Locate the cell with the specified text and output its [x, y] center coordinate. 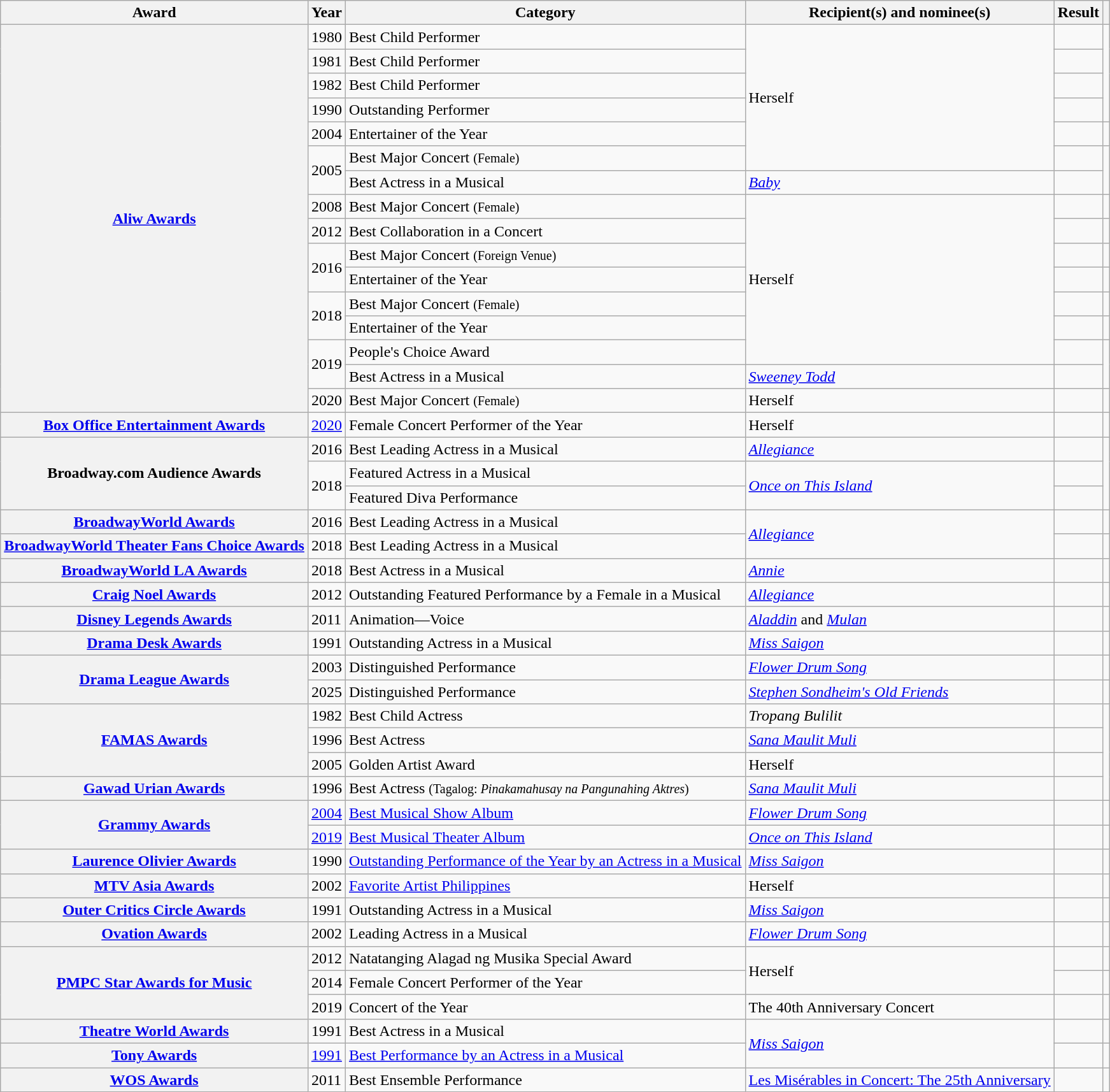
MTV Asia Awards [154, 886]
2008 [326, 206]
Result [1078, 13]
Laurence Olivier Awards [154, 861]
Best Actress [545, 740]
Golden Artist Award [545, 765]
Baby [899, 182]
Best Major Concert (Foreign Venue) [545, 255]
Featured Diva Performance [545, 498]
Outstanding Featured Performance by a Female in a Musical [545, 594]
Recipient(s) and nominee(s) [899, 13]
Award [154, 13]
Tropang Bulilit [899, 716]
Outstanding Performer [545, 110]
2025 [326, 691]
PMPC Star Awards for Music [154, 982]
BroadwayWorld Theater Fans Choice Awards [154, 546]
Theatre World Awards [154, 1031]
Drama League Awards [154, 679]
Best Musical Theater Album [545, 837]
Year [326, 13]
FAMAS Awards [154, 740]
The 40th Anniversary Concert [899, 1007]
Animation—Voice [545, 619]
Les Misérables in Concert: The 25th Anniversary [899, 1080]
Outstanding Performance of the Year by an Actress in a Musical [545, 861]
1981 [326, 61]
Aliw Awards [154, 219]
Best Actress (Tagalog: Pinakamahusay na Pangunahing Aktres) [545, 789]
Broadway.com Audience Awards [154, 473]
Favorite Artist Philippines [545, 886]
Drama Desk Awards [154, 643]
BroadwayWorld LA Awards [154, 570]
Aladdin and Mulan [899, 619]
Natatanging Alagad ng Musika Special Award [545, 958]
Best Collaboration in a Concert [545, 231]
2014 [326, 982]
Best Ensemble Performance [545, 1080]
Annie [899, 570]
Grammy Awards [154, 825]
Craig Noel Awards [154, 594]
Featured Actress in a Musical [545, 473]
Category [545, 13]
Best Child Actress [545, 716]
1980 [326, 37]
People's Choice Award [545, 352]
Tony Awards [154, 1055]
WOS Awards [154, 1080]
Sweeney Todd [899, 377]
Best Musical Show Album [545, 813]
Outer Critics Circle Awards [154, 910]
Best Performance by an Actress in a Musical [545, 1055]
Concert of the Year [545, 1007]
Gawad Urian Awards [154, 789]
Leading Actress in a Musical [545, 934]
Disney Legends Awards [154, 619]
BroadwayWorld Awards [154, 522]
2003 [326, 667]
Stephen Sondheim's Old Friends [899, 691]
Box Office Entertainment Awards [154, 425]
Ovation Awards [154, 934]
